Scan for the cell matching the given text and deliver its (X, Y) coordinate at center. 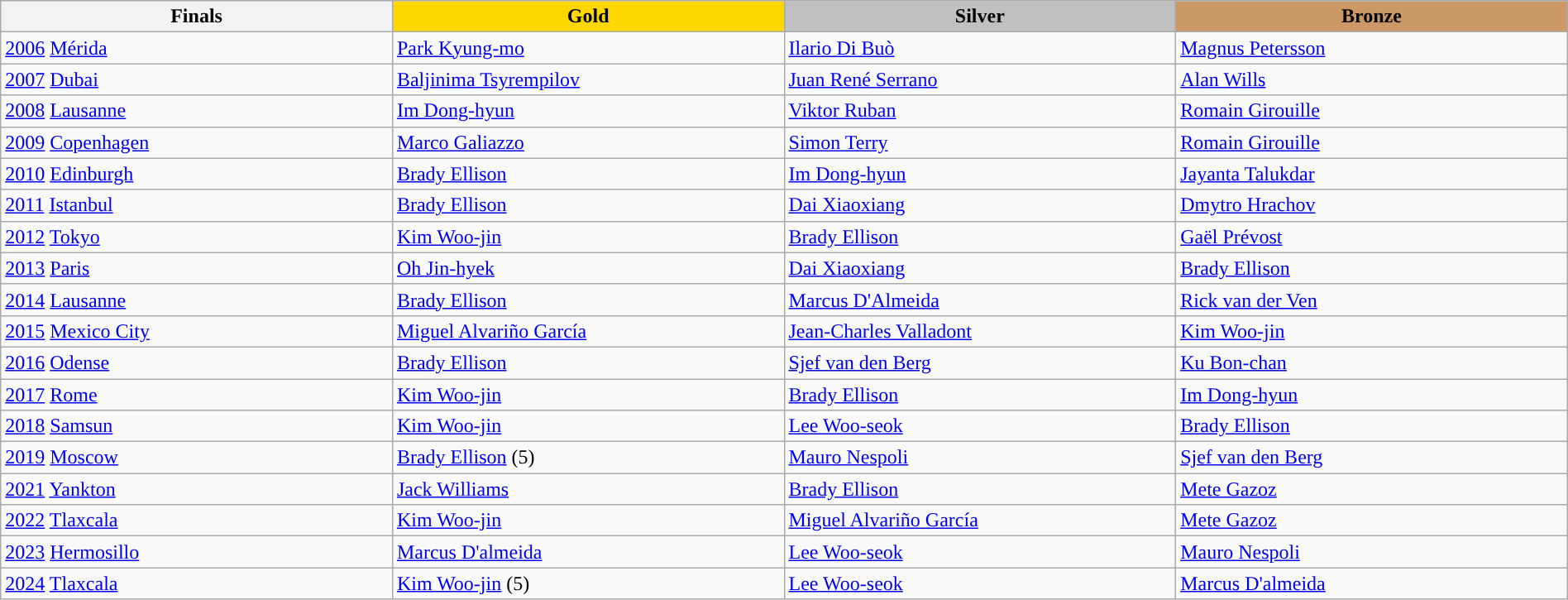
Ilario Di Buò (980, 48)
2016 Odense (197, 362)
2014 Lausanne (197, 300)
Jean-Charles Valladont (980, 331)
2010 Edinburgh (197, 174)
2021 Yankton (197, 489)
2023 Hermosillo (197, 552)
Alan Wills (1372, 79)
2011 Istanbul (197, 205)
Magnus Petersson (1372, 48)
Jack Williams (588, 489)
2015 Mexico City (197, 331)
Simon Terry (980, 142)
Gaël Prévost (1372, 237)
2019 Moscow (197, 458)
Park Kyung-mo (588, 48)
Silver (980, 17)
2007 Dubai (197, 79)
2008 Lausanne (197, 111)
2024 Tlaxcala (197, 583)
Marcus D'Almeida (980, 300)
Kim Woo-jin (5) (588, 583)
2012 Tokyo (197, 237)
Jayanta Talukdar (1372, 174)
2009 Copenhagen (197, 142)
2022 Tlaxcala (197, 521)
2018 Samsun (197, 426)
2013 Paris (197, 268)
Ku Bon-chan (1372, 362)
Baljinima Tsyrempilov (588, 79)
Juan René Serrano (980, 79)
Brady Ellison (5) (588, 458)
2017 Rome (197, 395)
Oh Jin-hyek (588, 268)
Gold (588, 17)
Dmytro Hrachov (1372, 205)
Rick van der Ven (1372, 300)
Finals (197, 17)
Marco Galiazzo (588, 142)
Bronze (1372, 17)
Viktor Ruban (980, 111)
2006 Mérida (197, 48)
